Find where the given text appears and provide that cell's center as [X, Y] coordinate. 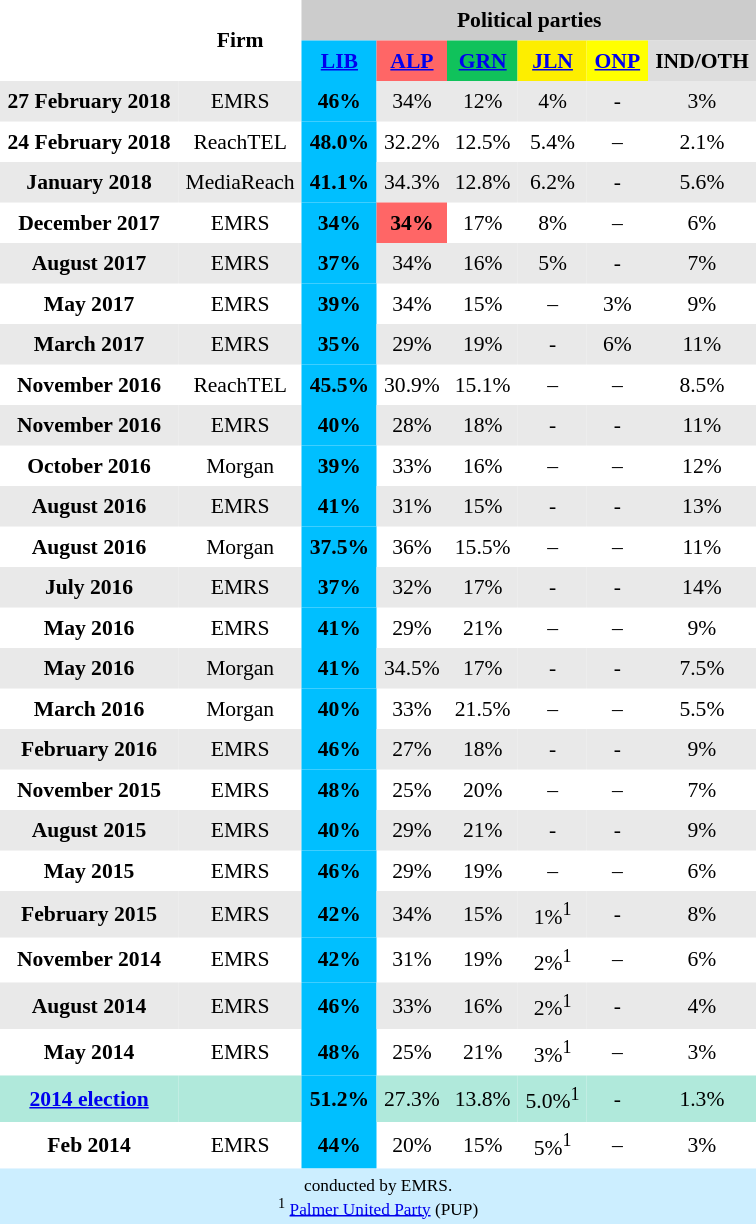
1%1 [552, 914]
41.1% [339, 182]
15.1% [482, 384]
November 2015 [89, 789]
ALP [412, 60]
May 2014 [89, 1052]
May 2015 [89, 870]
2014 election [89, 1098]
LIB [339, 60]
34.5% [412, 668]
27.3% [412, 1098]
12% [482, 101]
27 February 2018 [89, 101]
30.9% [412, 384]
4% [552, 101]
3% [618, 303]
27% [412, 749]
48.0% [339, 141]
January 2018 [89, 182]
5.4% [552, 141]
34.3% [412, 182]
February 2016 [89, 749]
6% [618, 344]
6.2% [552, 182]
March 2016 [89, 708]
13.8% [482, 1098]
JLN [552, 60]
12.5% [482, 141]
ONP [618, 60]
32.2% [412, 141]
Political parties [529, 20]
35% [339, 344]
12.8% [482, 182]
November 2014 [89, 960]
5%1 [552, 1145]
August 2015 [89, 830]
Firm [240, 40]
5% [552, 263]
37.5% [339, 546]
21.5% [482, 708]
15.5% [482, 546]
3%1 [552, 1052]
October 2016 [89, 465]
August 2017 [89, 263]
28% [412, 425]
32% [412, 587]
February 2015 [89, 914]
8% [552, 222]
24 February 2018 [89, 141]
August 2014 [89, 1006]
Feb 2014 [89, 1145]
July 2016 [89, 587]
March 2017 [89, 344]
GRN [482, 60]
44% [339, 1145]
45.5% [339, 384]
36% [412, 546]
MediaReach [240, 182]
May 2017 [89, 303]
5.0%1 [552, 1098]
51.2% [339, 1098]
December 2017 [89, 222]
